Extract the [x, y] coordinate from the center of the cell holding the provided text.  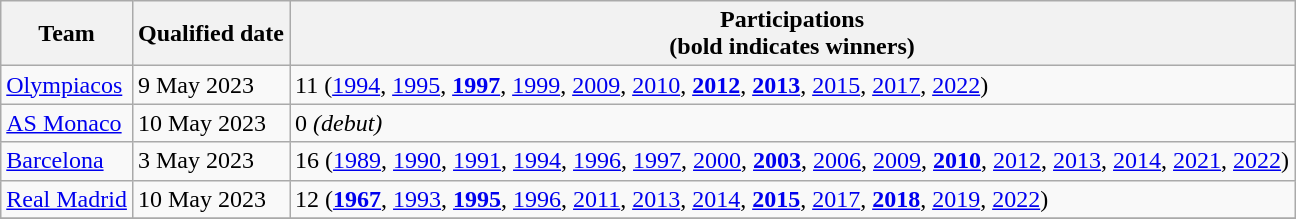
12 (1967, 1993, 1995, 1996, 2011, 2013, 2014, 2015, 2017, 2018, 2019, 2022) [792, 199]
Qualified date [210, 34]
9 May 2023 [210, 85]
Team [67, 34]
11 (1994, 1995, 1997, 1999, 2009, 2010, 2012, 2013, 2015, 2017, 2022) [792, 85]
Olympiacos [67, 85]
Barcelona [67, 161]
Participations (bold indicates winners) [792, 34]
AS Monaco [67, 123]
0 (debut) [792, 123]
16 (1989, 1990, 1991, 1994, 1996, 1997, 2000, 2003, 2006, 2009, 2010, 2012, 2013, 2014, 2021, 2022) [792, 161]
Real Madrid [67, 199]
3 May 2023 [210, 161]
